Search for the cell housing the specified text and yield its [X, Y] center coordinate. 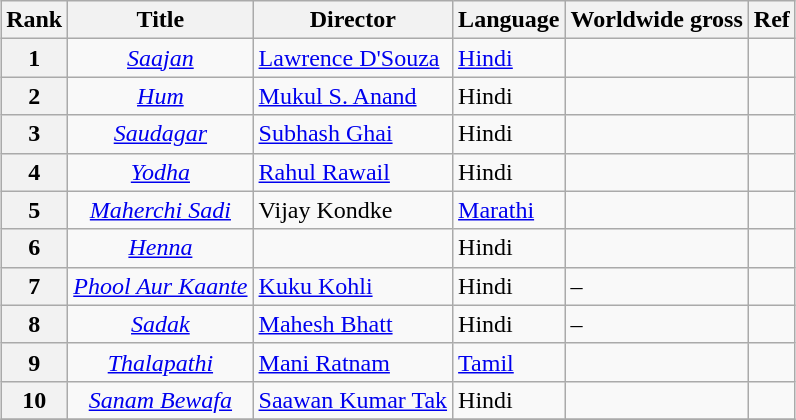
Lawrence D'Souza [353, 58]
Saawan Kumar Tak [353, 400]
Mukul S. Anand [353, 96]
Rank [34, 20]
3 [34, 134]
Worldwide gross [656, 20]
Title [160, 20]
Ref [772, 20]
Sanam Bewafa [160, 400]
Maherchi Sadi [160, 210]
10 [34, 400]
Yodha [160, 172]
5 [34, 210]
Hum [160, 96]
9 [34, 362]
2 [34, 96]
Sadak [160, 324]
Thalapathi [160, 362]
Kuku Kohli [353, 286]
Henna [160, 248]
6 [34, 248]
Tamil [509, 362]
Language [509, 20]
7 [34, 286]
Saudagar [160, 134]
Mani Ratnam [353, 362]
Director [353, 20]
Vijay Kondke [353, 210]
Rahul Rawail [353, 172]
Phool Aur Kaante [160, 286]
Marathi [509, 210]
Saajan [160, 58]
Mahesh Bhatt [353, 324]
Subhash Ghai [353, 134]
8 [34, 324]
1 [34, 58]
4 [34, 172]
